From the cell containing the given text, extract its center point as [x, y] coordinate. 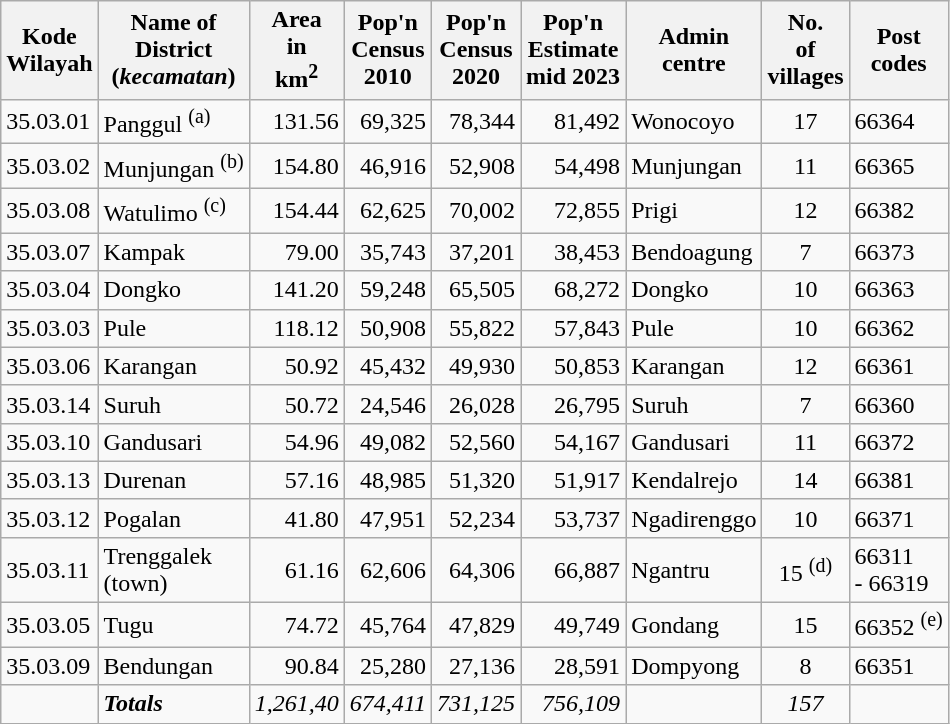
35.03.06 [50, 366]
Durenan [174, 480]
59,248 [388, 290]
154.80 [296, 166]
Totals [174, 704]
62,606 [388, 570]
66352 (e) [898, 626]
Kampak [174, 252]
35.03.09 [50, 666]
Kode Wilayah [50, 50]
35.03.08 [50, 210]
66382 [898, 210]
41.80 [296, 518]
Area in km2 [296, 50]
57.16 [296, 480]
25,280 [388, 666]
Dompyong [694, 666]
79.00 [296, 252]
35.03.07 [50, 252]
35.03.11 [50, 570]
35.03.03 [50, 328]
38,453 [574, 252]
35.03.13 [50, 480]
Munjungan (b) [174, 166]
46,916 [388, 166]
Pogalan [174, 518]
90.84 [296, 666]
35.03.02 [50, 166]
52,234 [476, 518]
Watulimo (c) [174, 210]
28,591 [574, 666]
Bendoagung [694, 252]
756,109 [574, 704]
118.12 [296, 328]
65,505 [476, 290]
64,306 [476, 570]
72,855 [574, 210]
69,325 [388, 122]
66365 [898, 166]
35.03.12 [50, 518]
45,432 [388, 366]
66373 [898, 252]
61.16 [296, 570]
Munjungan [694, 166]
Wonocoyo [694, 122]
35.03.01 [50, 122]
70,002 [476, 210]
131.56 [296, 122]
Name ofDistrict(kecamatan) [174, 50]
37,201 [476, 252]
50.72 [296, 404]
157 [806, 704]
51,917 [574, 480]
66361 [898, 366]
35.03.10 [50, 442]
No. ofvillages [806, 50]
Pop'nCensus2010 [388, 50]
15 (d) [806, 570]
49,082 [388, 442]
66351 [898, 666]
55,822 [476, 328]
53,737 [574, 518]
17 [806, 122]
66360 [898, 404]
731,125 [476, 704]
Admincentre [694, 50]
Panggul (a) [174, 122]
52,560 [476, 442]
66372 [898, 442]
57,843 [574, 328]
Postcodes [898, 50]
Ngadirenggo [694, 518]
68,272 [574, 290]
66371 [898, 518]
54,167 [574, 442]
47,951 [388, 518]
35.03.05 [50, 626]
66381 [898, 480]
52,908 [476, 166]
66362 [898, 328]
Kendalrejo [694, 480]
Tugu [174, 626]
8 [806, 666]
Prigi [694, 210]
66311- 66319 [898, 570]
50,908 [388, 328]
Bendungan [174, 666]
66364 [898, 122]
35,743 [388, 252]
Trenggalek (town) [174, 570]
81,492 [574, 122]
Pop'nCensus2020 [476, 50]
51,320 [476, 480]
35.03.04 [50, 290]
49,930 [476, 366]
26,028 [476, 404]
15 [806, 626]
26,795 [574, 404]
49,749 [574, 626]
66,887 [574, 570]
27,136 [476, 666]
54,498 [574, 166]
45,764 [388, 626]
35.03.14 [50, 404]
50.92 [296, 366]
24,546 [388, 404]
154.44 [296, 210]
74.72 [296, 626]
50,853 [574, 366]
Ngantru [694, 570]
Pop'nEstimatemid 2023 [574, 50]
66363 [898, 290]
141.20 [296, 290]
674,411 [388, 704]
1,261,40 [296, 704]
54.96 [296, 442]
Gondang [694, 626]
62,625 [388, 210]
48,985 [388, 480]
14 [806, 480]
47,829 [476, 626]
78,344 [476, 122]
